Find where the given text appears and provide that cell's center as [X, Y] coordinate. 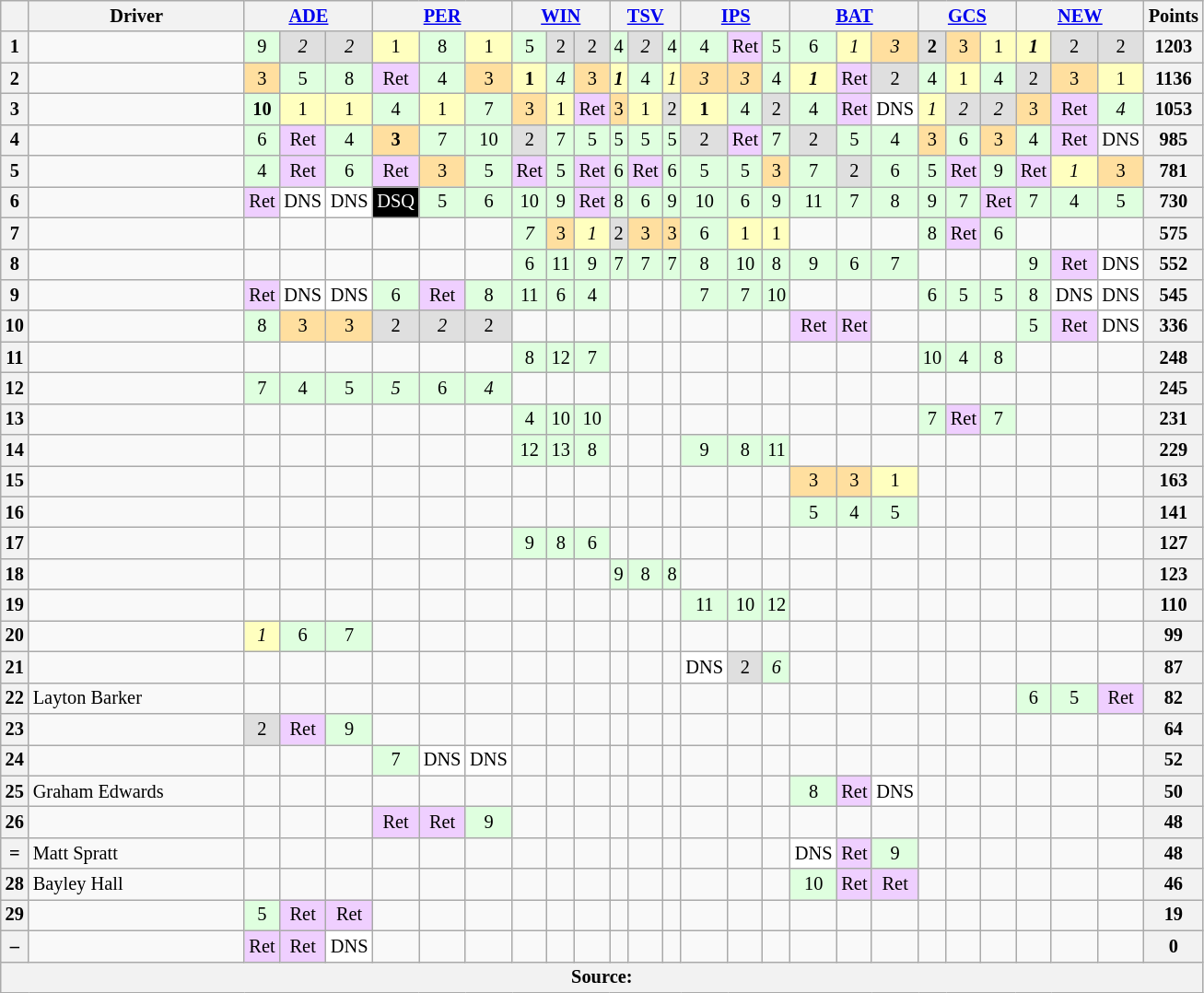
123 [1174, 574]
WIN [561, 16]
1136 [1174, 78]
Bayley Hall [136, 884]
99 [1174, 636]
87 [1174, 667]
46 [1174, 884]
127 [1174, 543]
20 [15, 636]
17 [15, 543]
52 [1174, 760]
BAT [855, 16]
16 [15, 512]
NEW [1080, 16]
141 [1174, 512]
730 [1174, 202]
336 [1174, 326]
Points [1174, 16]
25 [15, 791]
552 [1174, 264]
Driver [136, 16]
IPS [735, 16]
14 [15, 450]
245 [1174, 388]
985 [1174, 140]
29 [15, 915]
545 [1174, 295]
TSV [646, 16]
23 [15, 729]
231 [1174, 419]
1203 [1174, 47]
163 [1174, 481]
Source: [602, 977]
82 [1174, 698]
110 [1174, 605]
PER [442, 16]
1053 [1174, 109]
– [15, 946]
0 [1174, 946]
Layton Barker [136, 698]
28 [15, 884]
Matt Spratt [136, 853]
18 [15, 574]
DSQ [395, 202]
GCS [967, 16]
21 [15, 667]
26 [15, 822]
248 [1174, 357]
229 [1174, 450]
64 [1174, 729]
22 [15, 698]
575 [1174, 233]
= [15, 853]
ADE [308, 16]
Graham Edwards [136, 791]
24 [15, 760]
781 [1174, 171]
15 [15, 481]
50 [1174, 791]
